Search for the cell housing the specified text and yield its (X, Y) center coordinate. 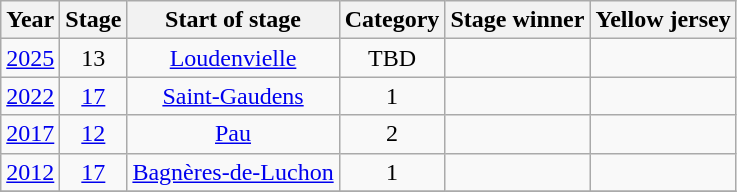
2017 (30, 134)
Category (392, 20)
2022 (30, 96)
Loudenvielle (233, 58)
Pau (233, 134)
Stage (94, 20)
2025 (30, 58)
Stage winner (518, 20)
Bagnères-de-Luchon (233, 172)
2 (392, 134)
TBD (392, 58)
2012 (30, 172)
12 (94, 134)
13 (94, 58)
Year (30, 20)
Yellow jersey (663, 20)
Saint-Gaudens (233, 96)
Start of stage (233, 20)
